Scan for the cell matching the given text and deliver its [X, Y] coordinate at center. 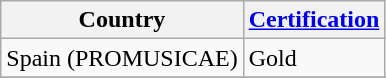
Spain (PROMUSICAE) [122, 58]
Gold [314, 58]
Certification [314, 20]
Country [122, 20]
